Extract the [X, Y] coordinate from the center of the cell holding the provided text.  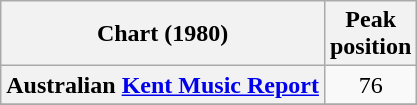
Peakposition [370, 34]
Australian Kent Music Report [163, 85]
Chart (1980) [163, 34]
76 [370, 85]
